Identify which cell holds the provided text, then report its (x, y) central coordinate. 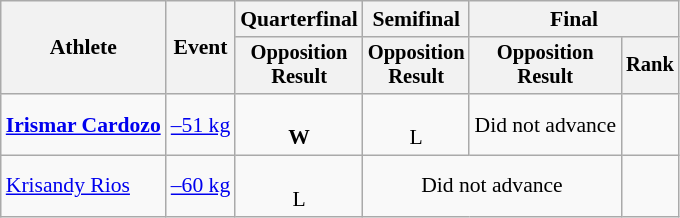
Athlete (84, 48)
Quarterfinal (299, 19)
–60 kg (200, 186)
W (299, 124)
Final (574, 19)
Rank (650, 66)
–51 kg (200, 124)
Event (200, 48)
Irismar Cardozo (84, 124)
Krisandy Rios (84, 186)
Semifinal (416, 19)
